Capture the cell that displays the provided text and extract its (x, y) central coordinate. 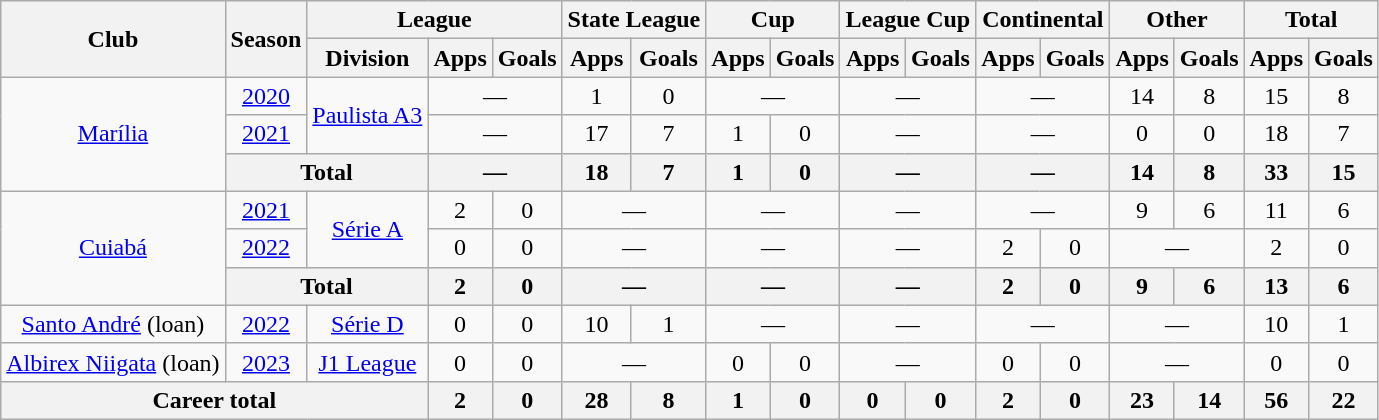
Santo André (loan) (113, 324)
22 (1344, 400)
56 (1276, 400)
League (434, 20)
23 (1142, 400)
28 (596, 400)
Career total (214, 400)
League Cup (908, 20)
Continental (1043, 20)
Season (266, 39)
Cuiabá (113, 248)
Série D (368, 324)
Série A (368, 229)
13 (1276, 286)
Cup (773, 20)
Club (113, 39)
2023 (266, 362)
17 (596, 134)
Albirex Niigata (loan) (113, 362)
33 (1276, 172)
Marília (113, 134)
State League (634, 20)
Other (1177, 20)
Paulista A3 (368, 115)
11 (1276, 210)
J1 League (368, 362)
2020 (266, 96)
Division (368, 58)
